Capture the cell that displays the provided text and extract its (X, Y) central coordinate. 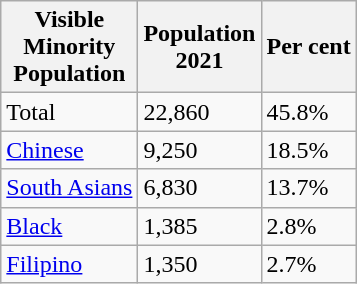
13.7% (308, 188)
Filipino (70, 264)
Visible Minority Population (70, 47)
Total (70, 112)
1,385 (200, 226)
Black (70, 226)
18.5% (308, 150)
22,860 (200, 112)
South Asians (70, 188)
Per cent (308, 47)
Population 2021 (200, 47)
45.8% (308, 112)
9,250 (200, 150)
2.7% (308, 264)
1,350 (200, 264)
6,830 (200, 188)
2.8% (308, 226)
Chinese (70, 150)
